Determine the (X, Y) coordinate at the center of the cell enclosing the given text.  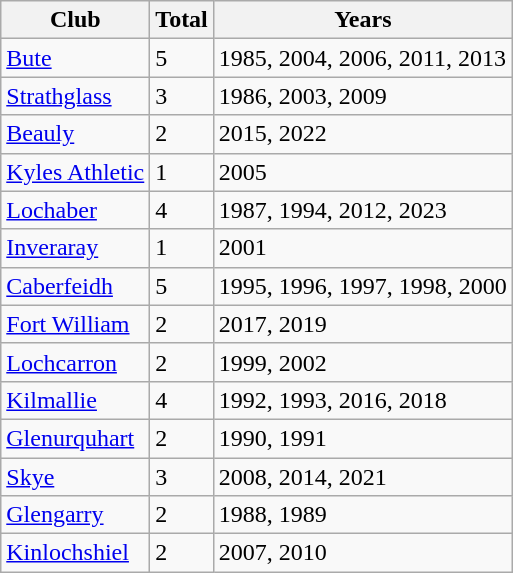
Caberfeidh (76, 286)
Bute (76, 58)
1995, 1996, 1997, 1998, 2000 (362, 286)
2008, 2014, 2021 (362, 477)
2015, 2022 (362, 134)
Lochcarron (76, 362)
1985, 2004, 2006, 2011, 2013 (362, 58)
Fort William (76, 324)
Glengarry (76, 515)
Inveraray (76, 248)
1999, 2002 (362, 362)
1990, 1991 (362, 438)
2017, 2019 (362, 324)
2001 (362, 248)
Years (362, 20)
Kilmallie (76, 400)
Glenurquhart (76, 438)
2007, 2010 (362, 553)
Kinlochshiel (76, 553)
Lochaber (76, 210)
Club (76, 20)
1986, 2003, 2009 (362, 96)
Total (182, 20)
Kyles Athletic (76, 172)
2005 (362, 172)
1992, 1993, 2016, 2018 (362, 400)
Skye (76, 477)
Strathglass (76, 96)
Beauly (76, 134)
1988, 1989 (362, 515)
1987, 1994, 2012, 2023 (362, 210)
